Extract the [X, Y] coordinate from the center of the cell holding the provided text.  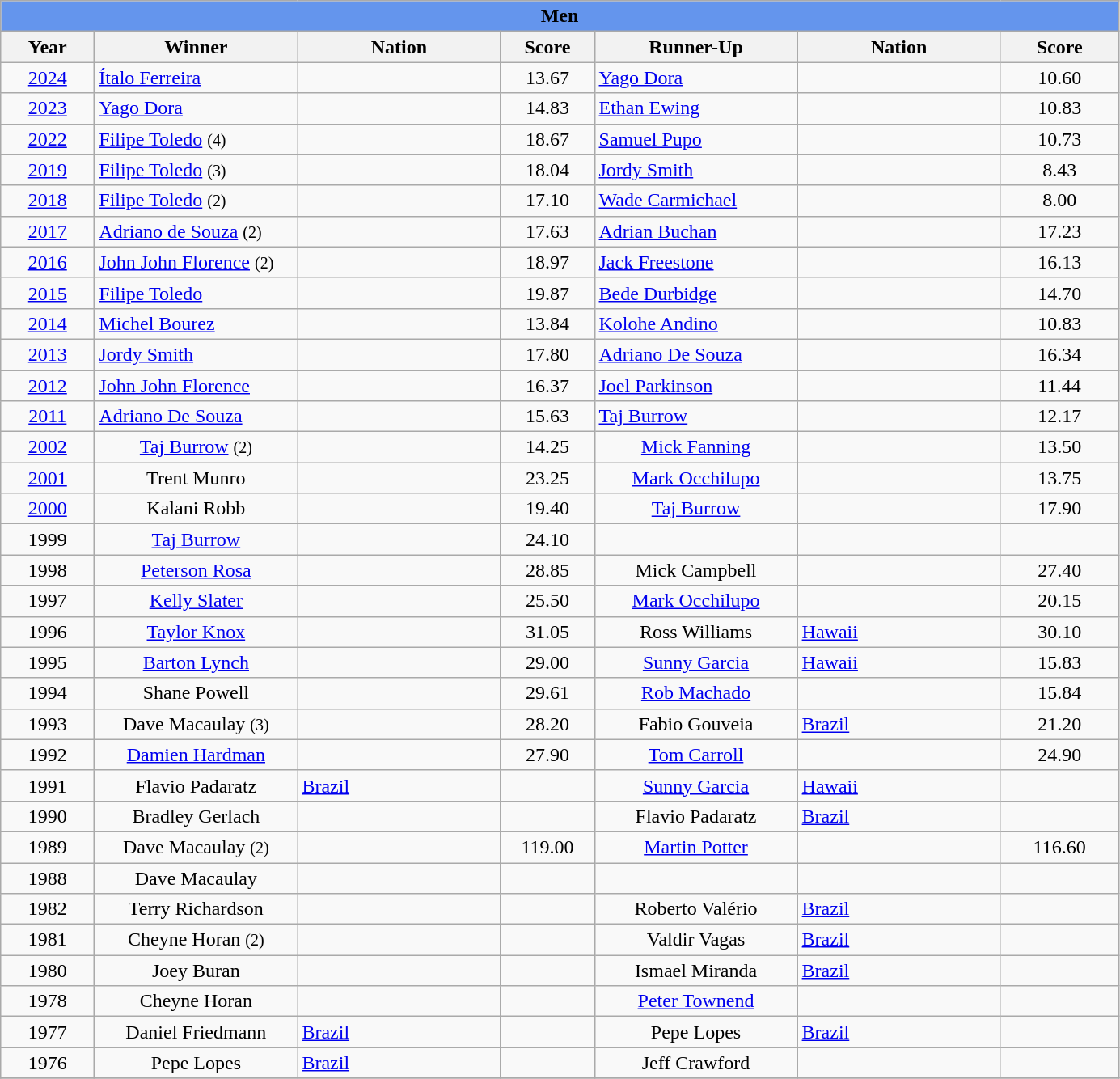
11.44 [1059, 386]
1981 [48, 940]
17.63 [547, 231]
Peterson Rosa [196, 570]
1998 [48, 570]
116.60 [1059, 847]
28.20 [547, 724]
19.40 [547, 509]
Kelly Slater [196, 601]
19.87 [547, 293]
17.23 [1059, 231]
14.25 [547, 447]
Peter Townend [695, 1001]
Terry Richardson [196, 909]
1976 [48, 1063]
Jack Freestone [695, 262]
Filipe Toledo (2) [196, 201]
Kalani Robb [196, 509]
Mick Fanning [695, 447]
1977 [48, 1032]
1991 [48, 785]
Ross Williams [695, 632]
2013 [48, 354]
Kolohe Andino [695, 324]
29.00 [547, 662]
2015 [48, 293]
1996 [48, 632]
Trent Munro [196, 478]
27.40 [1059, 570]
1994 [48, 693]
1990 [48, 816]
2023 [48, 108]
Barton Lynch [196, 662]
24.90 [1059, 755]
Joel Parkinson [695, 386]
29.61 [547, 693]
16.37 [547, 386]
Tom Carroll [695, 755]
1982 [48, 909]
Year [48, 47]
Filipe Toledo (4) [196, 139]
1993 [48, 724]
Cheyne Horan [196, 1001]
16.13 [1059, 262]
Filipe Toledo (3) [196, 170]
Dave Macaulay (2) [196, 847]
2019 [48, 170]
Rob Machado [695, 693]
Jeff Crawford [695, 1063]
13.75 [1059, 478]
2016 [48, 262]
Martin Potter [695, 847]
15.63 [547, 417]
31.05 [547, 632]
15.84 [1059, 693]
1980 [48, 971]
2024 [48, 78]
Samuel Pupo [695, 139]
8.43 [1059, 170]
Ismael Miranda [695, 971]
Ítalo Ferreira [196, 78]
30.10 [1059, 632]
25.50 [547, 601]
Michel Bourez [196, 324]
2011 [48, 417]
24.10 [547, 539]
18.67 [547, 139]
15.83 [1059, 662]
John John Florence [196, 386]
13.50 [1059, 447]
Ethan Ewing [695, 108]
17.80 [547, 354]
2000 [48, 509]
Roberto Valério [695, 909]
18.97 [547, 262]
119.00 [547, 847]
2014 [48, 324]
Joey Buran [196, 971]
2017 [48, 231]
Men [560, 16]
28.85 [547, 570]
John John Florence (2) [196, 262]
Bradley Gerlach [196, 816]
Valdir Vagas [695, 940]
10.60 [1059, 78]
Filipe Toledo [196, 293]
23.25 [547, 478]
13.84 [547, 324]
Shane Powell [196, 693]
1988 [48, 878]
Wade Carmichael [695, 201]
12.17 [1059, 417]
17.90 [1059, 509]
17.10 [547, 201]
14.83 [547, 108]
2001 [48, 478]
14.70 [1059, 293]
Taylor Knox [196, 632]
10.73 [1059, 139]
Cheyne Horan (2) [196, 940]
Taj Burrow (2) [196, 447]
Dave Macaulay [196, 878]
16.34 [1059, 354]
20.15 [1059, 601]
1995 [48, 662]
Daniel Friedmann [196, 1032]
2022 [48, 139]
1999 [48, 539]
Adriano de Souza (2) [196, 231]
Winner [196, 47]
Dave Macaulay (3) [196, 724]
2012 [48, 386]
18.04 [547, 170]
1989 [48, 847]
8.00 [1059, 201]
13.67 [547, 78]
1997 [48, 601]
Bede Durbidge [695, 293]
27.90 [547, 755]
1978 [48, 1001]
Damien Hardman [196, 755]
Adrian Buchan [695, 231]
1992 [48, 755]
2002 [48, 447]
Runner-Up [695, 47]
Mick Campbell [695, 570]
2018 [48, 201]
Fabio Gouveia [695, 724]
21.20 [1059, 724]
